Return the (x, y) coordinate for the center point of the cell that contains the specified text.  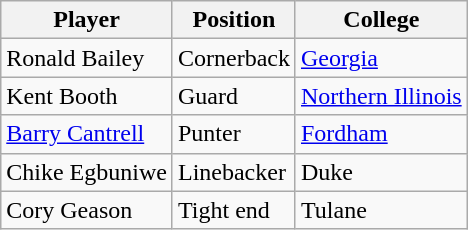
Position (234, 20)
Punter (234, 134)
Fordham (381, 134)
Barry Cantrell (87, 134)
College (381, 20)
Ronald Bailey (87, 58)
Guard (234, 96)
Tight end (234, 210)
Tulane (381, 210)
Northern Illinois (381, 96)
Georgia (381, 58)
Duke (381, 172)
Cornerback (234, 58)
Cory Geason (87, 210)
Linebacker (234, 172)
Chike Egbuniwe (87, 172)
Player (87, 20)
Kent Booth (87, 96)
